For the text-containing cell, return its midpoint in [X, Y] coordinate format. 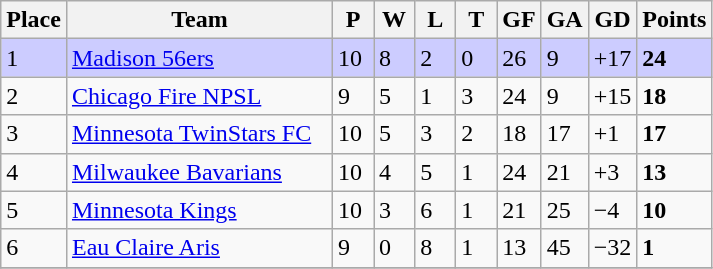
26 [519, 58]
+1 [612, 134]
Place [34, 20]
25 [564, 210]
P [354, 20]
W [394, 20]
−32 [612, 248]
+15 [612, 96]
Madison 56ers [199, 58]
Milwaukee Bavarians [199, 172]
Minnesota TwinStars FC [199, 134]
Points [674, 20]
GD [612, 20]
GF [519, 20]
Team [199, 20]
−4 [612, 210]
Eau Claire Aris [199, 248]
L [436, 20]
45 [564, 248]
GA [564, 20]
T [476, 20]
Chicago Fire NPSL [199, 96]
+3 [612, 172]
+17 [612, 58]
Minnesota Kings [199, 210]
